Return [X, Y] of the center of cell containing provided text 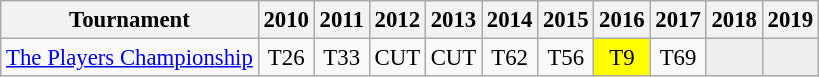
2019 [790, 20]
2012 [397, 20]
T9 [622, 58]
T56 [566, 58]
Tournament [130, 20]
2018 [734, 20]
2014 [510, 20]
T62 [510, 58]
2017 [678, 20]
2010 [286, 20]
2013 [453, 20]
2016 [622, 20]
T26 [286, 58]
T33 [342, 58]
T69 [678, 58]
2011 [342, 20]
2015 [566, 20]
The Players Championship [130, 58]
